Locate the cell with the specified text and output its [x, y] center coordinate. 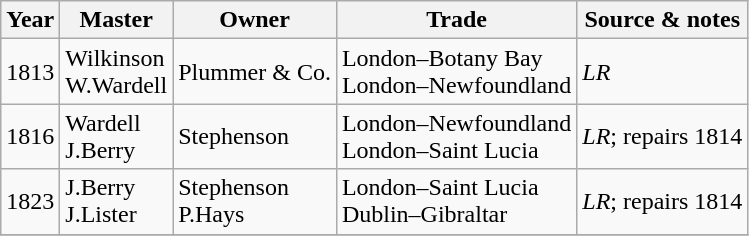
Master [116, 20]
StephensonP.Hays [255, 202]
Owner [255, 20]
Source & notes [662, 20]
Year [30, 20]
WilkinsonW.Wardell [116, 72]
1823 [30, 202]
Stephenson [255, 136]
1813 [30, 72]
Trade [456, 20]
WardellJ.Berry [116, 136]
Plummer & Co. [255, 72]
1816 [30, 136]
London–Botany BayLondon–Newfoundland [456, 72]
London–NewfoundlandLondon–Saint Lucia [456, 136]
LR [662, 72]
J.BerryJ.Lister [116, 202]
London–Saint LuciaDublin–Gibraltar [456, 202]
